Determine the [x, y] coordinate at the center of the cell enclosing the given text.  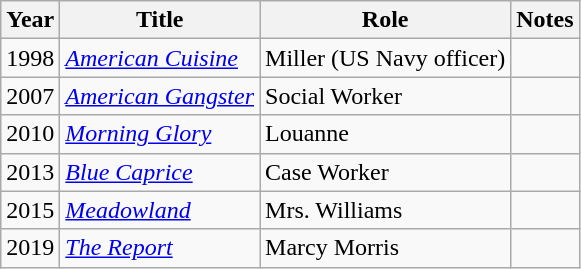
2007 [30, 96]
American Cuisine [160, 58]
The Report [160, 248]
Notes [545, 20]
2015 [30, 210]
2010 [30, 134]
American Gangster [160, 96]
Morning Glory [160, 134]
Miller (US Navy officer) [386, 58]
Marcy Morris [386, 248]
Case Worker [386, 172]
Mrs. Williams [386, 210]
2019 [30, 248]
Year [30, 20]
2013 [30, 172]
Meadowland [160, 210]
1998 [30, 58]
Role [386, 20]
Title [160, 20]
Social Worker [386, 96]
Blue Caprice [160, 172]
Louanne [386, 134]
